Provide the (x, y) coordinate of the cell's center where the given text is located.  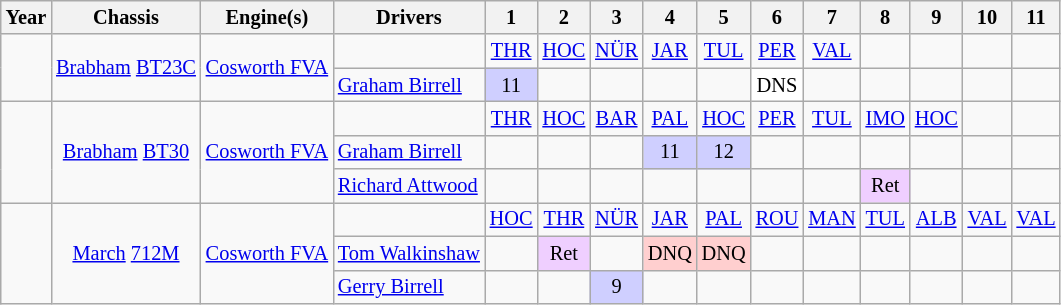
Chassis (126, 17)
8 (886, 17)
7 (832, 17)
10 (988, 17)
ROU (778, 219)
1 (512, 17)
DNS (778, 85)
Engine(s) (267, 17)
5 (724, 17)
Richard Attwood (409, 186)
IMO (886, 118)
BAR (616, 118)
MAN (832, 219)
12 (724, 152)
2 (564, 17)
Year (26, 17)
Drivers (409, 17)
6 (778, 17)
3 (616, 17)
Tom Walkinshaw (409, 253)
March 712M (126, 252)
ALB (936, 219)
Gerry Birrell (409, 287)
4 (670, 17)
Brabham BT30 (126, 152)
Brabham BT23C (126, 68)
